Locate the cell with the specified text and output its (x, y) center coordinate. 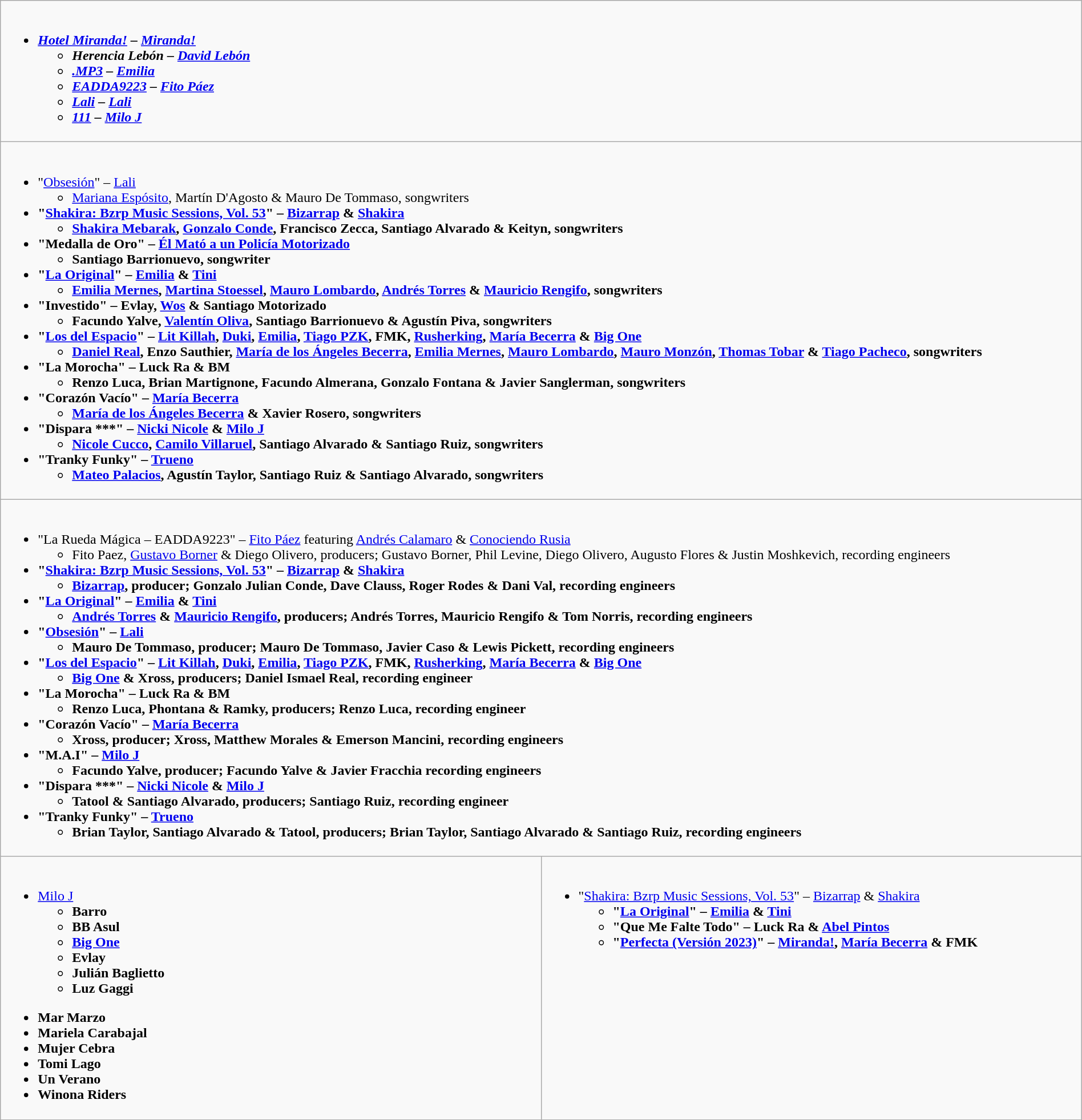
Hotel Miranda! – Miranda!Herencia Lebón – David Lebón.MP3 – EmiliaEADDA9223 – Fito PáezLali – Lali111 – Milo J (541, 71)
Milo JBarroBB AsulBig OneEvlayJulián BagliettoLuz GaggiMar MarzoMariela CarabajalMujer CebraTomi LagoUn VeranoWinona Riders (270, 988)
